Return the (X, Y) coordinate for the center point of the cell that contains the specified text.  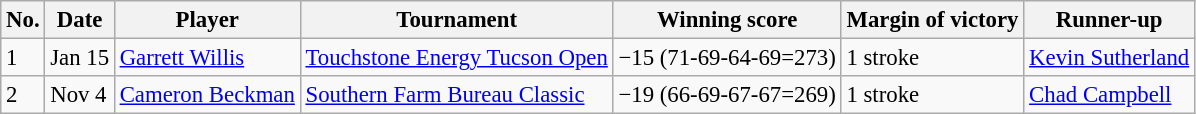
Chad Campbell (1110, 95)
2 (23, 95)
Touchstone Energy Tucson Open (456, 58)
Winning score (727, 20)
Runner-up (1110, 20)
Tournament (456, 20)
Kevin Sutherland (1110, 58)
Player (207, 20)
−15 (71-69-64-69=273) (727, 58)
Nov 4 (80, 95)
−19 (66-69-67-67=269) (727, 95)
No. (23, 20)
Jan 15 (80, 58)
Date (80, 20)
Garrett Willis (207, 58)
Southern Farm Bureau Classic (456, 95)
Margin of victory (932, 20)
1 (23, 58)
Cameron Beckman (207, 95)
